Provide the (X, Y) coordinate of the cell's center where the given text is located.  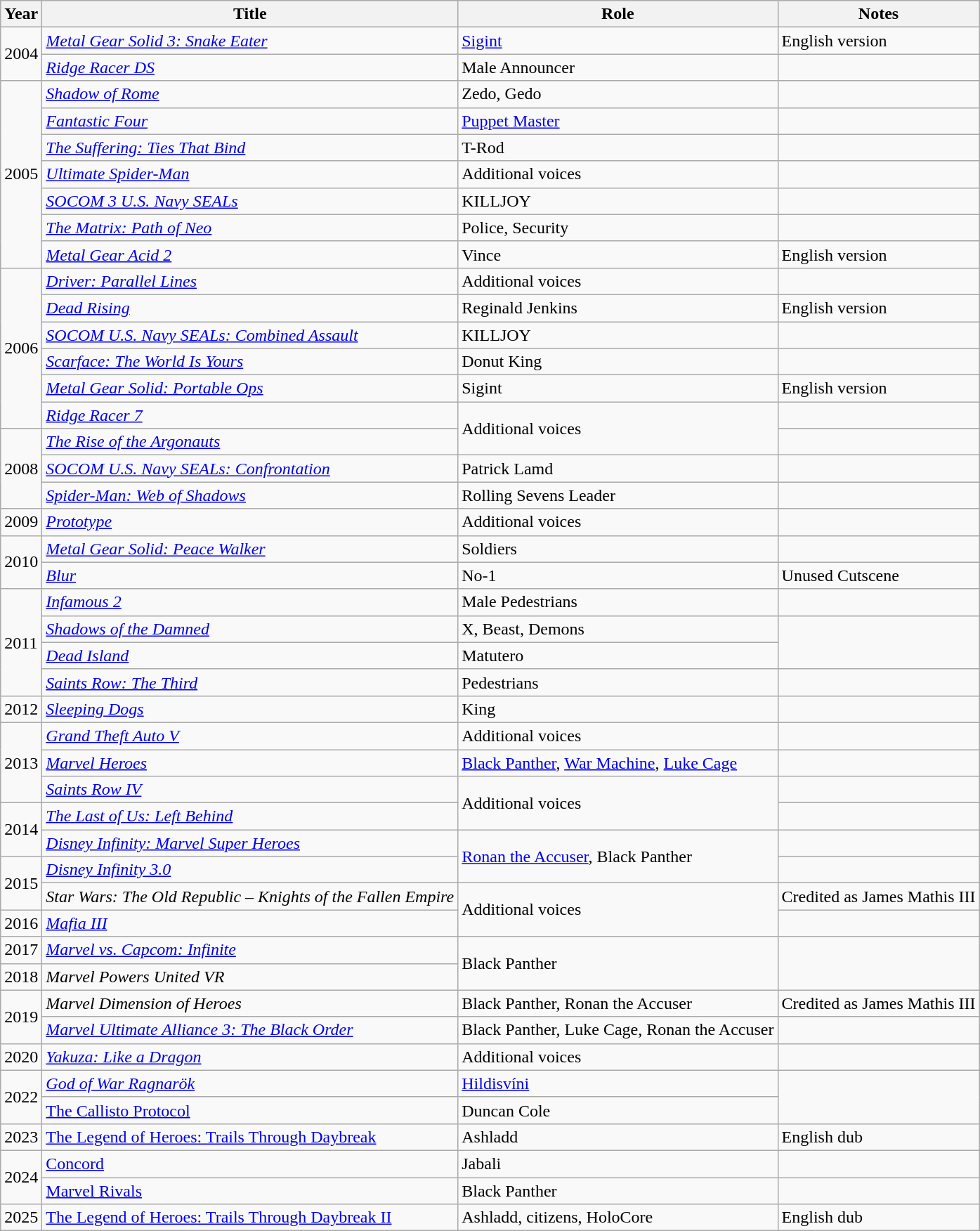
Grand Theft Auto V (250, 736)
Metal Gear Solid: Portable Ops (250, 389)
2010 (21, 562)
Ashladd (618, 1137)
2019 (21, 1017)
SOCOM 3 U.S. Navy SEALs (250, 201)
Marvel Ultimate Alliance 3: The Black Order (250, 1030)
The Matrix: Path of Neo (250, 228)
2022 (21, 1097)
Fantastic Four (250, 121)
Prototype (250, 522)
Shadow of Rome (250, 94)
Shadows of the Damned (250, 629)
Blur (250, 575)
Black Panther, Luke Cage, Ronan the Accuser (618, 1030)
Duncan Cole (618, 1110)
2023 (21, 1137)
SOCOM U.S. Navy SEALs: Confrontation (250, 469)
Ronan the Accuser, Black Panther (618, 857)
Dead Rising (250, 308)
SOCOM U.S. Navy SEALs: Combined Assault (250, 335)
No-1 (618, 575)
Puppet Master (618, 121)
2008 (21, 469)
T-Rod (618, 148)
Marvel Rivals (250, 1191)
2013 (21, 762)
Black Panther, Ronan the Accuser (618, 1003)
God of War Ragnarök (250, 1083)
Jabali (618, 1164)
Soldiers (618, 549)
Patrick Lamd (618, 469)
Ridge Racer DS (250, 67)
Disney Infinity: Marvel Super Heroes (250, 843)
Marvel Heroes (250, 762)
Unused Cutscene (878, 575)
Driver: Parallel Lines (250, 281)
Black Panther, War Machine, Luke Cage (618, 762)
Concord (250, 1164)
Reginald Jenkins (618, 308)
Year (21, 14)
2004 (21, 54)
2025 (21, 1218)
The Legend of Heroes: Trails Through Daybreak (250, 1137)
2016 (21, 923)
Role (618, 14)
The Last of Us: Left Behind (250, 816)
Marvel vs. Capcom: Infinite (250, 950)
Mafia III (250, 923)
Metal Gear Acid 2 (250, 254)
2014 (21, 830)
Sleeping Dogs (250, 709)
Vince (618, 254)
Marvel Dimension of Heroes (250, 1003)
Ultimate Spider-Man (250, 174)
2005 (21, 174)
Hildisvíni (618, 1083)
Metal Gear Solid: Peace Walker (250, 549)
Star Wars: The Old Republic – Knights of the Fallen Empire (250, 897)
Disney Infinity 3.0 (250, 870)
2012 (21, 709)
2017 (21, 950)
Infamous 2 (250, 602)
Pedestrians (618, 682)
King (618, 709)
The Callisto Protocol (250, 1110)
Ridge Racer 7 (250, 415)
Rolling Sevens Leader (618, 495)
Scarface: The World Is Yours (250, 362)
Matutero (618, 656)
The Suffering: Ties That Bind (250, 148)
Saints Row: The Third (250, 682)
Saints Row IV (250, 790)
2015 (21, 883)
Yakuza: Like a Dragon (250, 1057)
Male Pedestrians (618, 602)
2011 (21, 642)
The Legend of Heroes: Trails Through Daybreak II (250, 1218)
Marvel Powers United VR (250, 977)
2020 (21, 1057)
2009 (21, 522)
Spider-Man: Web of Shadows (250, 495)
X, Beast, Demons (618, 629)
Dead Island (250, 656)
Ashladd, citizens, HoloCore (618, 1218)
Title (250, 14)
Police, Security (618, 228)
2024 (21, 1177)
2006 (21, 348)
Notes (878, 14)
Male Announcer (618, 67)
Zedo, Gedo (618, 94)
2018 (21, 977)
Donut King (618, 362)
Metal Gear Solid 3: Snake Eater (250, 41)
The Rise of the Argonauts (250, 442)
